Determine the (X, Y) coordinate at the center of the cell enclosing the given text.  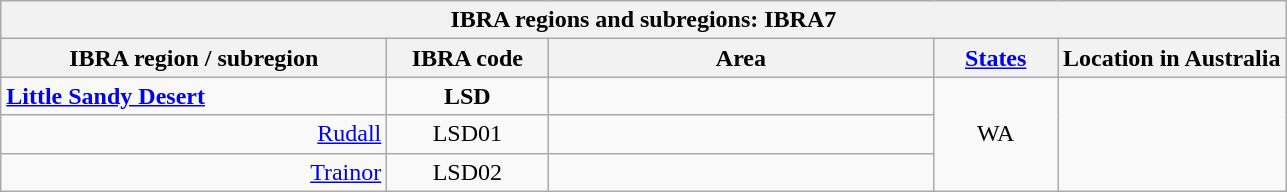
Little Sandy Desert (194, 96)
Rudall (194, 134)
LSD01 (468, 134)
LSD (468, 96)
IBRA region / subregion (194, 58)
Area (741, 58)
States (996, 58)
Location in Australia (1172, 58)
WA (996, 134)
Trainor (194, 172)
IBRA code (468, 58)
IBRA regions and subregions: IBRA7 (644, 20)
LSD02 (468, 172)
